Output the [X, Y] coordinate of the center of the cell containing the given text.  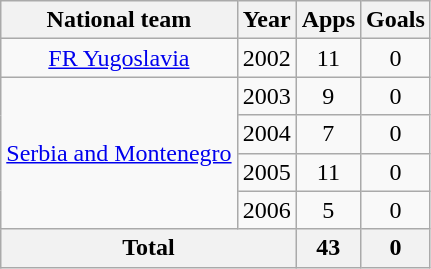
Total [148, 248]
5 [328, 210]
9 [328, 96]
43 [328, 248]
7 [328, 134]
Apps [328, 20]
2005 [266, 172]
2003 [266, 96]
National team [119, 20]
Serbia and Montenegro [119, 153]
Goals [396, 20]
Year [266, 20]
2006 [266, 210]
2004 [266, 134]
2002 [266, 58]
FR Yugoslavia [119, 58]
